Search for the cell housing the specified text and yield its (X, Y) center coordinate. 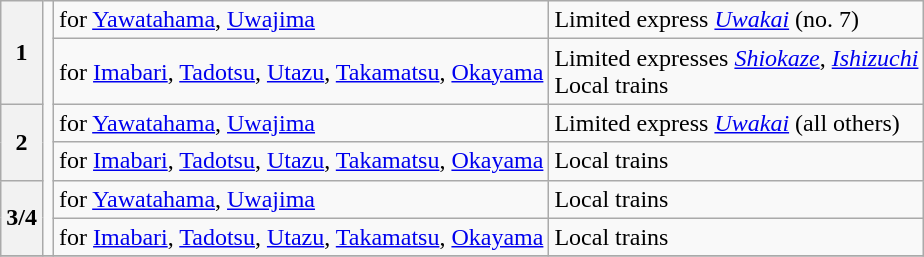
3/4 (22, 218)
Limited expresses Shiokaze, IshizuchiLocal trains (736, 72)
2 (22, 142)
Limited express Uwakai (all others) (736, 123)
Limited express Uwakai (no. 7) (736, 20)
1 (22, 52)
